Extract the (x, y) coordinate from the center of the cell holding the provided text.  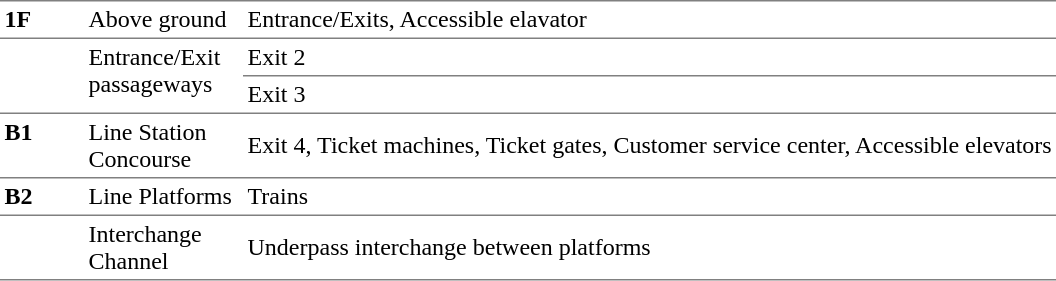
Line Station Concourse (164, 146)
B2 (42, 197)
B1 (42, 146)
1F (42, 20)
Entrance/Exits, Accessible elavator (510, 20)
Line Platforms (164, 197)
Exit 3 (650, 95)
Underpass interchange between platforms (650, 248)
Above ground (164, 20)
Trains (650, 197)
Exit 4, Ticket machines, Ticket gates, Customer service center, Accessible elevators (650, 146)
Exit 2 (650, 58)
Entrance/Exit passageways (164, 76)
Interchange Channel (164, 248)
